Return the (x, y) coordinate for the center point of the cell that contains the specified text.  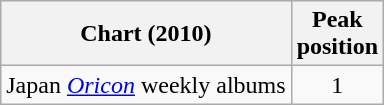
Peakposition (337, 34)
Chart (2010) (146, 34)
Japan Oricon weekly albums (146, 85)
1 (337, 85)
